Extract the [X, Y] coordinate from the center of the cell holding the provided text.  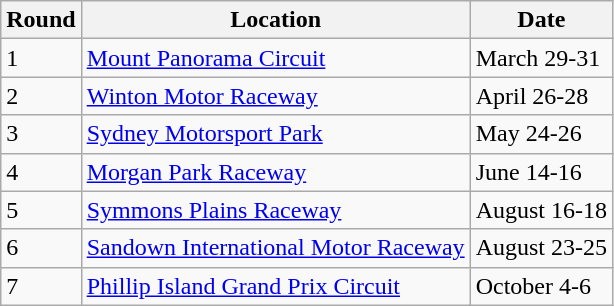
Mount Panorama Circuit [276, 58]
Morgan Park Raceway [276, 172]
1 [41, 58]
October 4-6 [541, 286]
May 24-26 [541, 134]
August 23-25 [541, 248]
Sydney Motorsport Park [276, 134]
4 [41, 172]
6 [41, 248]
Phillip Island Grand Prix Circuit [276, 286]
Winton Motor Raceway [276, 96]
Symmons Plains Raceway [276, 210]
June 14-16 [541, 172]
April 26-28 [541, 96]
Sandown International Motor Raceway [276, 248]
Date [541, 20]
Location [276, 20]
August 16-18 [541, 210]
2 [41, 96]
Round [41, 20]
March 29-31 [541, 58]
7 [41, 286]
3 [41, 134]
5 [41, 210]
